Return [X, Y] of the center of cell containing provided text 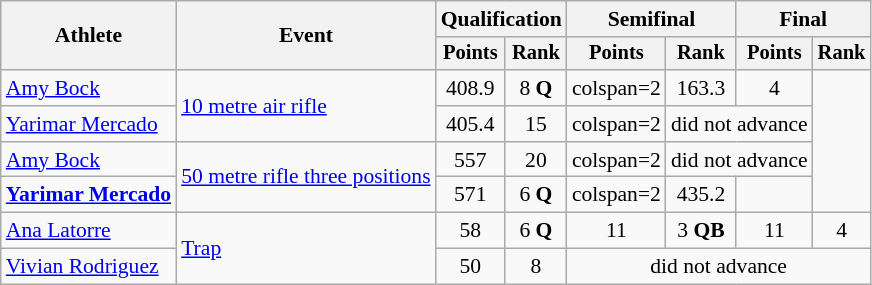
Qualification [502, 19]
50 metre rifle three positions [306, 178]
Semifinal [652, 19]
Trap [306, 248]
15 [536, 124]
50 [470, 267]
Vivian Rodriguez [88, 267]
557 [470, 160]
435.2 [701, 195]
Ana Latorre [88, 231]
20 [536, 160]
Final [803, 19]
163.3 [701, 88]
405.4 [470, 124]
408.9 [470, 88]
3 QB [701, 231]
8 Q [536, 88]
571 [470, 195]
Event [306, 36]
Athlete [88, 36]
8 [536, 267]
10 metre air rifle [306, 106]
58 [470, 231]
